Detect which cell encompasses the target text, then output its [x, y] center coordinate. 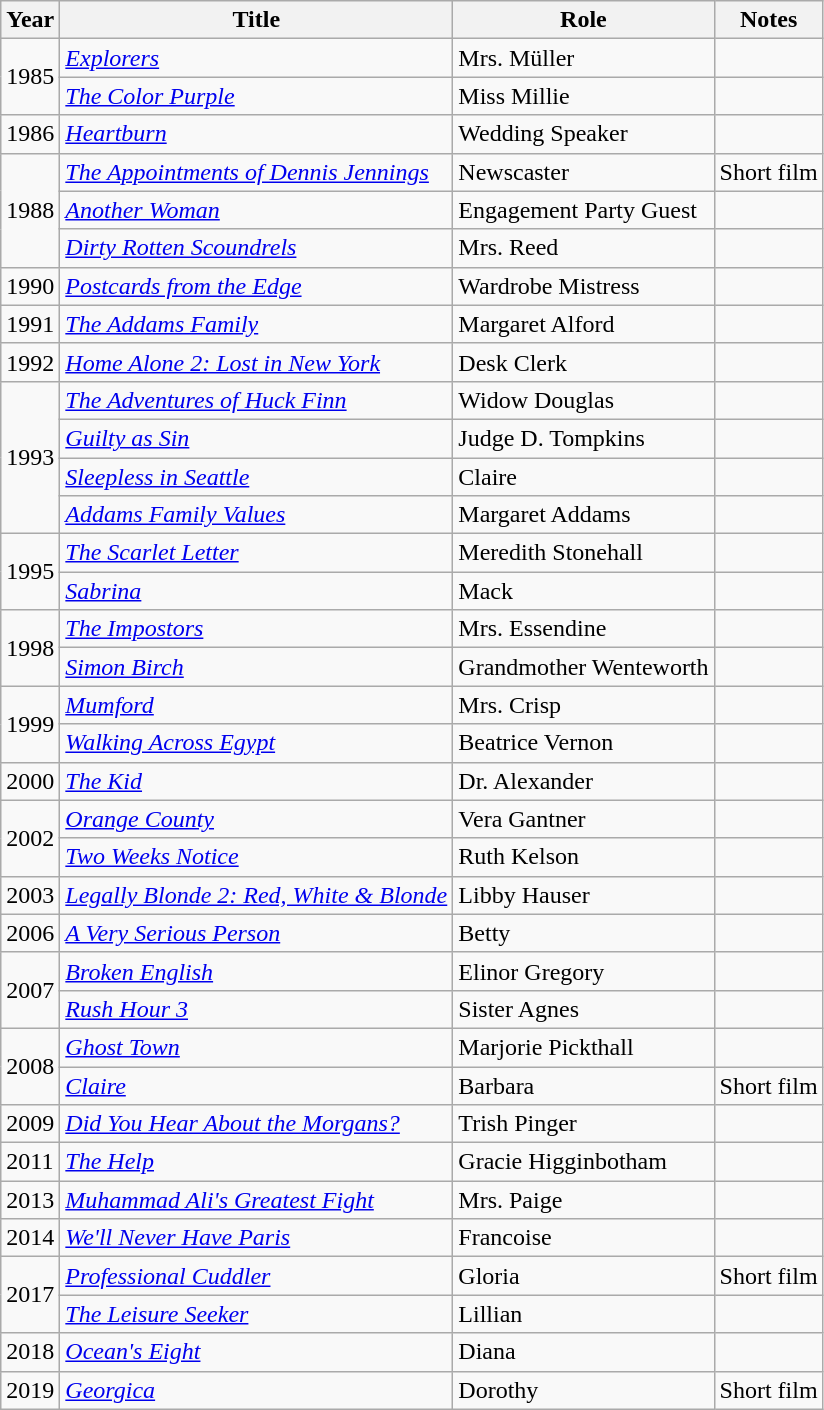
Mumford [256, 705]
Heartburn [256, 134]
The Help [256, 1162]
1992 [30, 362]
Muhammad Ali's Greatest Fight [256, 1200]
Mrs. Crisp [584, 705]
Desk Clerk [584, 362]
Title [256, 20]
Mrs. Paige [584, 1200]
Mrs. Müller [584, 58]
We'll Never Have Paris [256, 1238]
2017 [30, 1295]
Walking Across Egypt [256, 743]
The Kid [256, 781]
Sabrina [256, 591]
Margaret Addams [584, 515]
A Very Serious Person [256, 933]
1986 [30, 134]
Rush Hour 3 [256, 1009]
Gloria [584, 1276]
1995 [30, 572]
Meredith Stonehall [584, 553]
Engagement Party Guest [584, 210]
Simon Birch [256, 667]
2009 [30, 1124]
Marjorie Pickthall [584, 1047]
Another Woman [256, 210]
Wedding Speaker [584, 134]
Georgica [256, 1390]
Lillian [584, 1314]
Francoise [584, 1238]
Sister Agnes [584, 1009]
Legally Blonde 2: Red, White & Blonde [256, 895]
Gracie Higginbotham [584, 1162]
Trish Pinger [584, 1124]
Mrs. Essendine [584, 629]
2011 [30, 1162]
1990 [30, 286]
Two Weeks Notice [256, 857]
Dorothy [584, 1390]
2014 [30, 1238]
The Scarlet Letter [256, 553]
1988 [30, 210]
Diana [584, 1352]
The Impostors [256, 629]
Judge D. Tompkins [584, 438]
1985 [30, 77]
Did You Hear About the Morgans? [256, 1124]
The Leisure Seeker [256, 1314]
Addams Family Values [256, 515]
2006 [30, 933]
Mrs. Reed [584, 248]
Widow Douglas [584, 400]
Postcards from the Edge [256, 286]
2007 [30, 990]
1991 [30, 324]
Wardrobe Mistress [584, 286]
Sleepless in Seattle [256, 477]
Dirty Rotten Scoundrels [256, 248]
Guilty as Sin [256, 438]
Miss Millie [584, 96]
Elinor Gregory [584, 971]
2008 [30, 1066]
The Appointments of Dennis Jennings [256, 172]
Barbara [584, 1085]
Orange County [256, 819]
2003 [30, 895]
Home Alone 2: Lost in New York [256, 362]
Mack [584, 591]
2000 [30, 781]
Broken English [256, 971]
Vera Gantner [584, 819]
Libby Hauser [584, 895]
The Color Purple [256, 96]
2019 [30, 1390]
The Addams Family [256, 324]
Professional Cuddler [256, 1276]
1999 [30, 724]
Year [30, 20]
Betty [584, 933]
Role [584, 20]
Newscaster [584, 172]
Ocean's Eight [256, 1352]
Ghost Town [256, 1047]
The Adventures of Huck Finn [256, 400]
Explorers [256, 58]
Dr. Alexander [584, 781]
Notes [768, 20]
1998 [30, 648]
2018 [30, 1352]
Beatrice Vernon [584, 743]
2013 [30, 1200]
2002 [30, 838]
Margaret Alford [584, 324]
1993 [30, 457]
Ruth Kelson [584, 857]
Grandmother Wenteworth [584, 667]
